Return [x, y] of the center of cell containing provided text 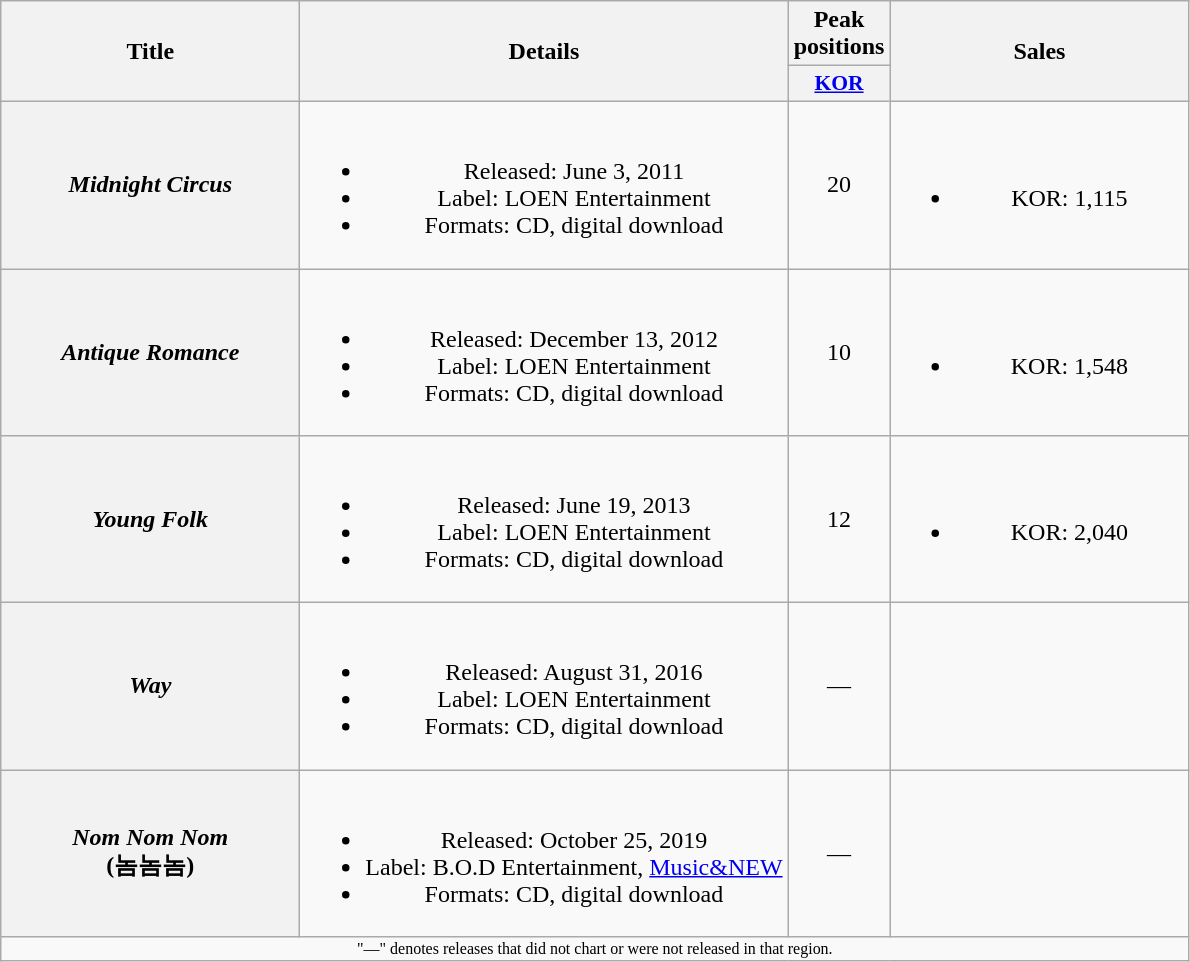
Title [150, 52]
Peak positions [839, 34]
Midnight Circus [150, 184]
Details [544, 52]
KOR: 2,040 [1040, 520]
Way [150, 686]
Nom Nom Nom(놈놈놈) [150, 854]
Released: August 31, 2016Label: LOEN EntertainmentFormats: CD, digital download [544, 686]
10 [839, 352]
Sales [1040, 52]
KOR: 1,115 [1040, 184]
"—" denotes releases that did not chart or were not released in that region. [595, 949]
20 [839, 184]
Released: June 3, 2011Label: LOEN EntertainmentFormats: CD, digital download [544, 184]
KOR [839, 84]
Antique Romance [150, 352]
Released: June 19, 2013Label: LOEN EntertainmentFormats: CD, digital download [544, 520]
Young Folk [150, 520]
12 [839, 520]
Released: December 13, 2012Label: LOEN EntertainmentFormats: CD, digital download [544, 352]
Released: October 25, 2019Label: B.O.D Entertainment, Music&NEWFormats: CD, digital download [544, 854]
KOR: 1,548 [1040, 352]
